Detect which cell encompasses the target text, then output its [X, Y] center coordinate. 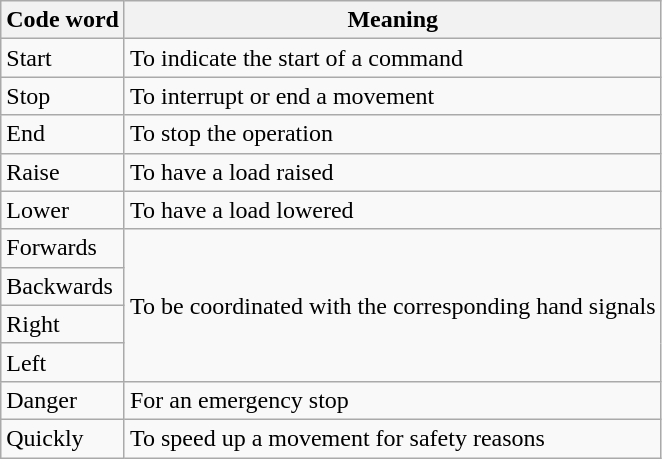
To speed up a movement for safety reasons [392, 438]
To be coordinated with the corresponding hand signals [392, 305]
Start [63, 58]
Backwards [63, 286]
End [63, 134]
Meaning [392, 20]
To have a load raised [392, 172]
Quickly [63, 438]
Lower [63, 210]
Left [63, 362]
Stop [63, 96]
Forwards [63, 248]
To indicate the start of a command [392, 58]
Right [63, 324]
Danger [63, 400]
To have a load lowered [392, 210]
For an emergency stop [392, 400]
Code word [63, 20]
To stop the operation [392, 134]
Raise [63, 172]
To interrupt or end a movement [392, 96]
